Search for the cell housing the specified text and yield its (X, Y) center coordinate. 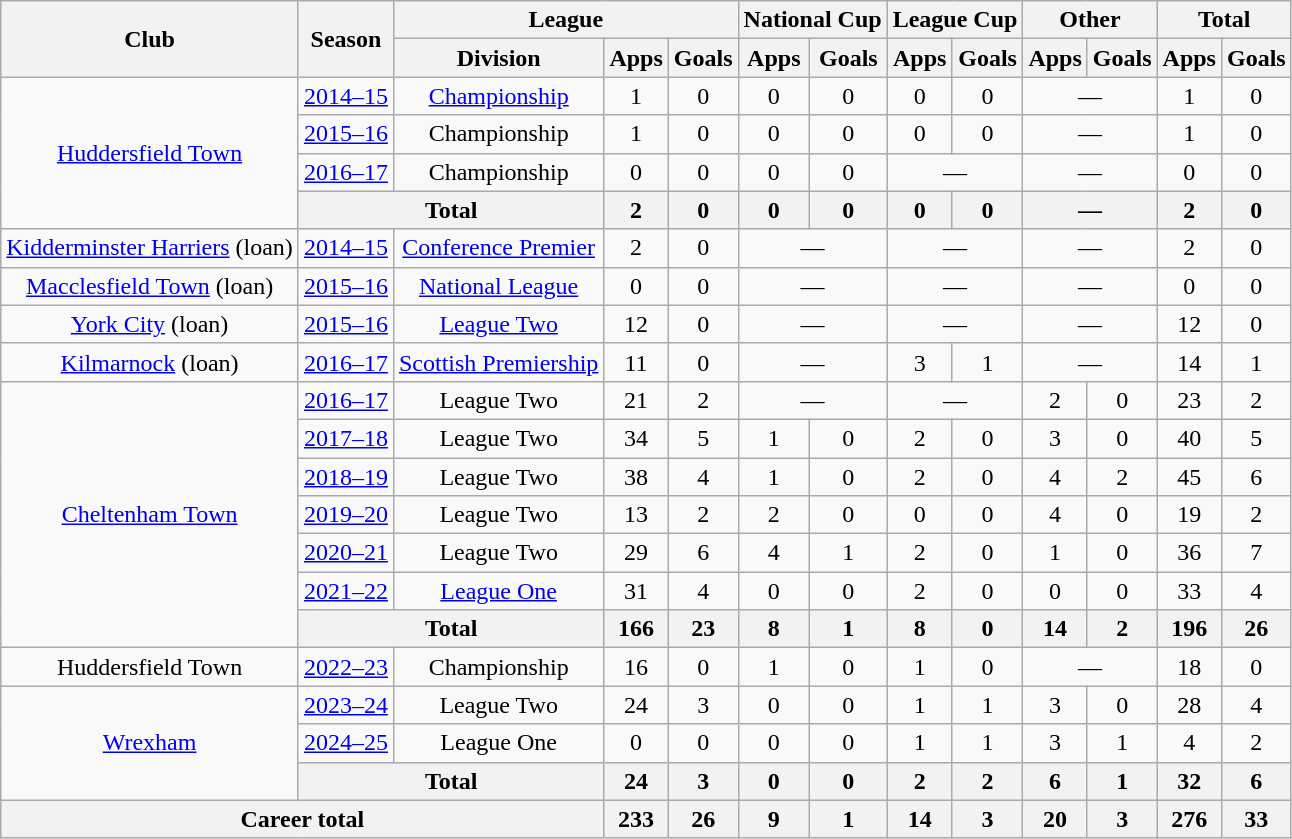
2024–25 (346, 743)
Kilmarnock (loan) (150, 362)
Career total (302, 819)
38 (636, 477)
28 (1189, 705)
Scottish Premiership (498, 362)
2022–23 (346, 667)
34 (636, 438)
2021–22 (346, 591)
League (566, 20)
Macclesfield Town (loan) (150, 286)
2017–18 (346, 438)
Division (498, 58)
21 (636, 400)
National Cup (812, 20)
Kidderminster Harriers (loan) (150, 248)
7 (1256, 553)
League Cup (955, 20)
9 (774, 819)
11 (636, 362)
40 (1189, 438)
18 (1189, 667)
36 (1189, 553)
13 (636, 515)
Season (346, 39)
19 (1189, 515)
Cheltenham Town (150, 514)
16 (636, 667)
Conference Premier (498, 248)
166 (636, 629)
29 (636, 553)
2020–21 (346, 553)
2018–19 (346, 477)
45 (1189, 477)
2019–20 (346, 515)
20 (1055, 819)
32 (1189, 781)
196 (1189, 629)
276 (1189, 819)
Wrexham (150, 743)
York City (loan) (150, 324)
Other (1090, 20)
Club (150, 39)
31 (636, 591)
233 (636, 819)
National League (498, 286)
2023–24 (346, 705)
